Scan for the cell matching the given text and deliver its (x, y) coordinate at center. 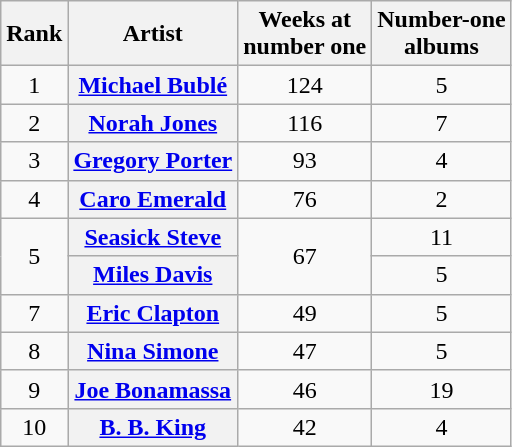
Rank (34, 34)
10 (34, 427)
49 (305, 313)
19 (442, 389)
11 (442, 237)
Artist (153, 34)
Weeks atnumber one (305, 34)
93 (305, 161)
47 (305, 351)
B. B. King (153, 427)
76 (305, 199)
Gregory Porter (153, 161)
Michael Bublé (153, 85)
3 (34, 161)
Miles Davis (153, 275)
Nina Simone (153, 351)
Seasick Steve (153, 237)
42 (305, 427)
116 (305, 123)
67 (305, 256)
8 (34, 351)
Caro Emerald (153, 199)
Joe Bonamassa (153, 389)
9 (34, 389)
Norah Jones (153, 123)
Number-onealbums (442, 34)
124 (305, 85)
46 (305, 389)
Eric Clapton (153, 313)
1 (34, 85)
